Search for the cell housing the specified text and yield its (X, Y) center coordinate. 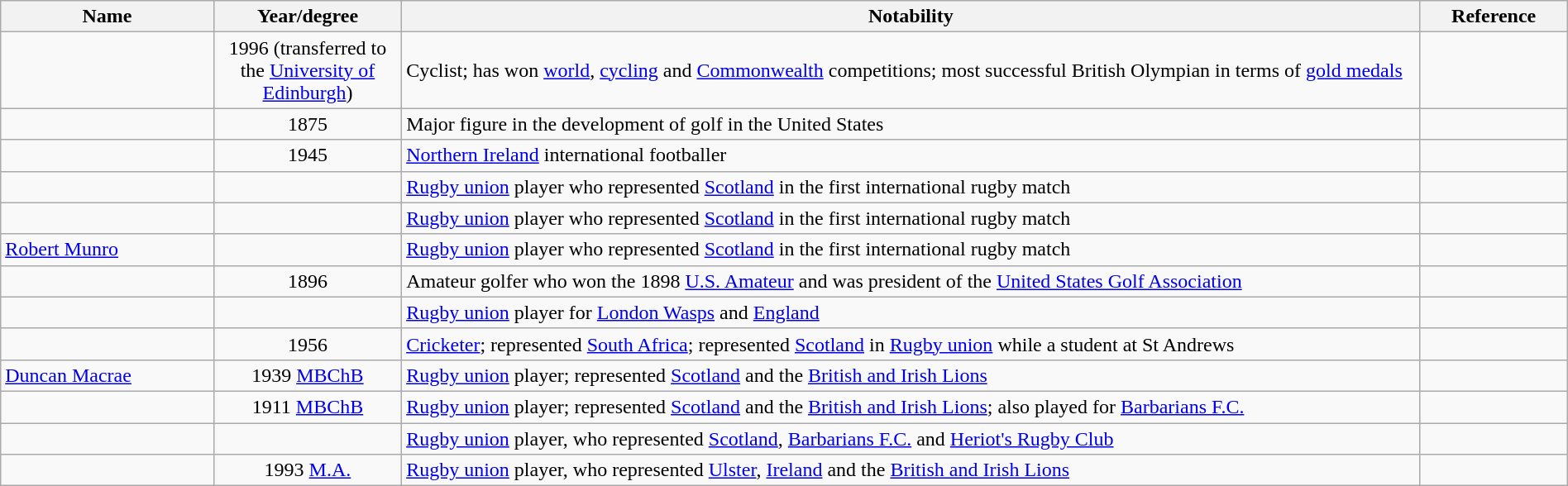
Rugby union player; represented Scotland and the British and Irish Lions (911, 375)
1875 (308, 124)
Year/degree (308, 17)
1996 (transferred to the University of Edinburgh) (308, 70)
Major figure in the development of golf in the United States (911, 124)
1939 MBChB (308, 375)
Reference (1494, 17)
1896 (308, 281)
1956 (308, 344)
Amateur golfer who won the 1898 U.S. Amateur and was president of the United States Golf Association (911, 281)
Rugby union player; represented Scotland and the British and Irish Lions; also played for Barbarians F.C. (911, 407)
Rugby union player for London Wasps and England (911, 312)
1945 (308, 155)
Robert Munro (108, 250)
Rugby union player, who represented Ulster, Ireland and the British and Irish Lions (911, 470)
Cyclist; has won world, cycling and Commonwealth competitions; most successful British Olympian in terms of gold medals (911, 70)
Rugby union player, who represented Scotland, Barbarians F.C. and Heriot's Rugby Club (911, 439)
1993 M.A. (308, 470)
Cricketer; represented South Africa; represented Scotland in Rugby union while a student at St Andrews (911, 344)
Northern Ireland international footballer (911, 155)
Duncan Macrae (108, 375)
Notability (911, 17)
Name (108, 17)
1911 MBChB (308, 407)
